Determine the (x, y) coordinate at the center of the cell enclosing the given text.  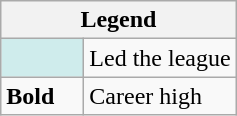
Legend (118, 20)
Bold (42, 96)
Career high (160, 96)
Led the league (160, 58)
